Identify which cell holds the provided text, then report its [X, Y] central coordinate. 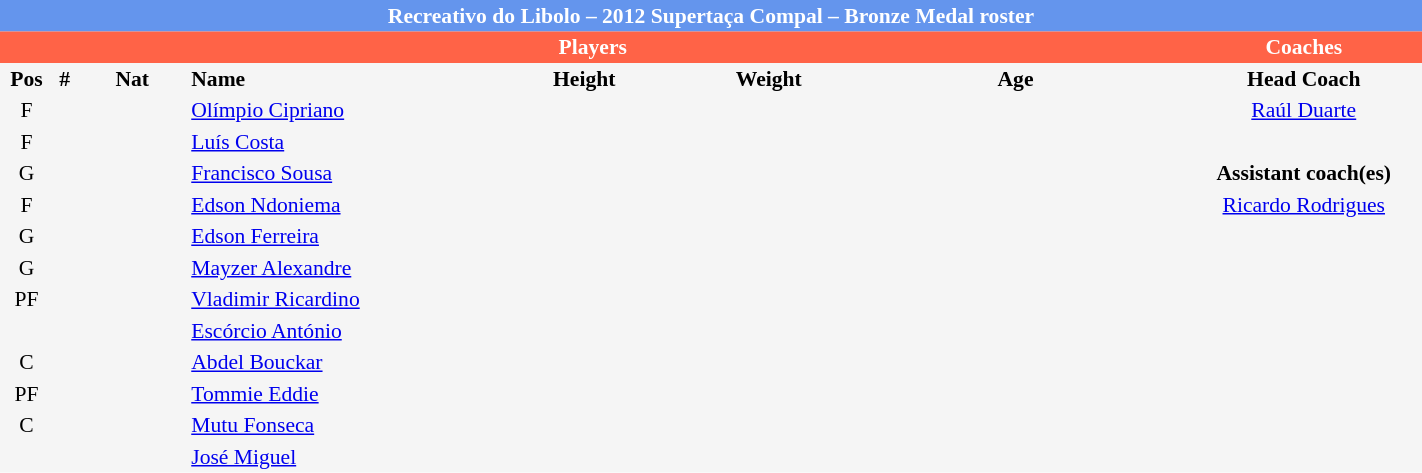
Ricardo Rodrigues [1304, 205]
Mayzer Alexandre [332, 268]
Pos [26, 79]
# [64, 79]
Name [332, 79]
Assistant coach(es) [1304, 174]
Luís Costa [332, 142]
José Miguel [332, 457]
Nat [132, 79]
Raúl Duarte [1304, 110]
Recreativo do Libolo – 2012 Supertaça Compal – Bronze Medal roster [711, 16]
Tommie Eddie [332, 394]
Weight [768, 79]
Age [1016, 79]
Players [593, 48]
Coaches [1304, 48]
Height [584, 79]
Olímpio Cipriano [332, 110]
Vladimir Ricardino [332, 300]
Escórcio António [332, 331]
Edson Ndoniema [332, 205]
Head Coach [1304, 79]
Francisco Sousa [332, 174]
Mutu Fonseca [332, 426]
Abdel Bouckar [332, 362]
Edson Ferreira [332, 236]
